Capture the cell that displays the provided text and extract its (x, y) central coordinate. 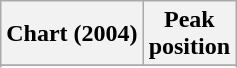
Chart (2004) (72, 34)
Peakposition (189, 34)
